Extract the (x, y) coordinate from the center of the cell holding the provided text.  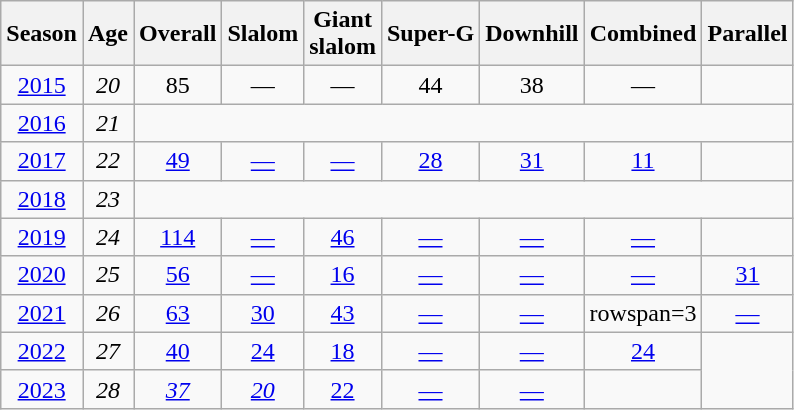
2015 (42, 85)
2021 (42, 313)
85 (178, 85)
Overall (178, 34)
26 (108, 313)
2018 (42, 199)
56 (178, 275)
16 (343, 275)
Parallel (748, 34)
rowspan=3 (643, 313)
2022 (42, 351)
2019 (42, 237)
2020 (42, 275)
49 (178, 161)
21 (108, 123)
25 (108, 275)
63 (178, 313)
Super-G (430, 34)
44 (430, 85)
11 (643, 161)
114 (178, 237)
30 (263, 313)
2016 (42, 123)
18 (343, 351)
Downhill (532, 34)
Combined (643, 34)
2023 (42, 389)
Age (108, 34)
Season (42, 34)
Giantslalom (343, 34)
38 (532, 85)
37 (178, 389)
46 (343, 237)
43 (343, 313)
40 (178, 351)
Slalom (263, 34)
27 (108, 351)
2017 (42, 161)
23 (108, 199)
